Pinpoint the cell where the given text exists, returning its [x, y] midpoint coordinate. 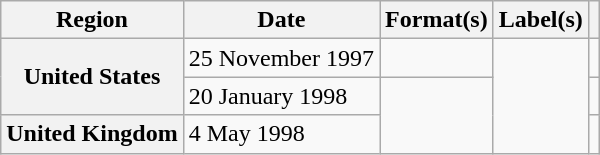
Date [281, 20]
Region [92, 20]
Format(s) [437, 20]
4 May 1998 [281, 134]
25 November 1997 [281, 58]
United States [92, 77]
United Kingdom [92, 134]
20 January 1998 [281, 96]
Label(s) [540, 20]
